Find where the given text appears and provide that cell's center as [X, Y] coordinate. 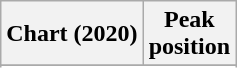
Peakposition [189, 34]
Chart (2020) [72, 34]
